Capture the cell that displays the provided text and extract its (x, y) central coordinate. 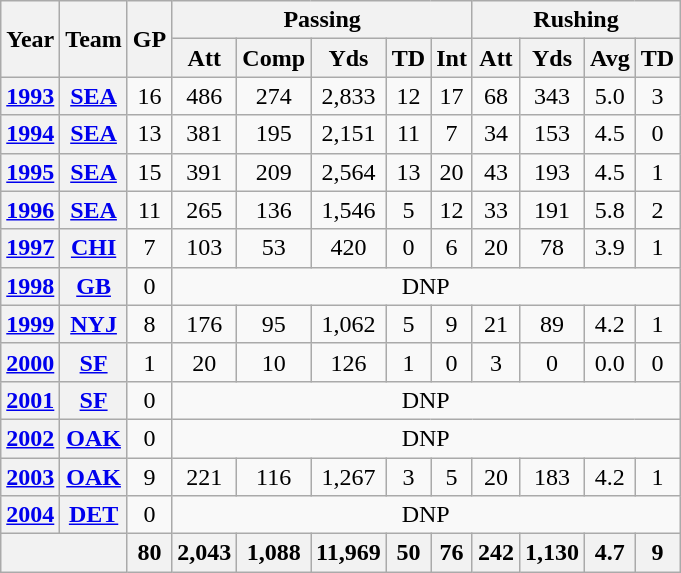
68 (496, 96)
153 (552, 134)
1999 (30, 324)
76 (452, 553)
4.7 (610, 553)
Team (94, 39)
116 (274, 477)
2003 (30, 477)
21 (496, 324)
Rushing (576, 20)
2004 (30, 515)
17 (452, 96)
GB (94, 286)
15 (149, 172)
NYJ (94, 324)
0.0 (610, 362)
34 (496, 134)
2,151 (349, 134)
193 (552, 172)
265 (204, 210)
2,833 (349, 96)
126 (349, 362)
1993 (30, 96)
103 (204, 248)
80 (149, 553)
Passing (322, 20)
CHI (94, 248)
DET (94, 515)
2002 (30, 438)
2001 (30, 400)
209 (274, 172)
89 (552, 324)
8 (149, 324)
2,564 (349, 172)
2 (657, 210)
486 (204, 96)
242 (496, 553)
391 (204, 172)
11,969 (349, 553)
5.0 (610, 96)
GP (149, 39)
50 (408, 553)
33 (496, 210)
95 (274, 324)
1994 (30, 134)
1,088 (274, 553)
183 (552, 477)
176 (204, 324)
1997 (30, 248)
3.9 (610, 248)
221 (204, 477)
2,043 (204, 553)
5.8 (610, 210)
1,546 (349, 210)
53 (274, 248)
Avg (610, 58)
Comp (274, 58)
43 (496, 172)
136 (274, 210)
343 (552, 96)
381 (204, 134)
1995 (30, 172)
78 (552, 248)
10 (274, 362)
274 (274, 96)
191 (552, 210)
1998 (30, 286)
1,062 (349, 324)
1,267 (349, 477)
195 (274, 134)
1,130 (552, 553)
16 (149, 96)
2000 (30, 362)
1996 (30, 210)
420 (349, 248)
Year (30, 39)
Int (452, 58)
6 (452, 248)
